Provide the [x, y] coordinate of the cell's center where the given text is located.  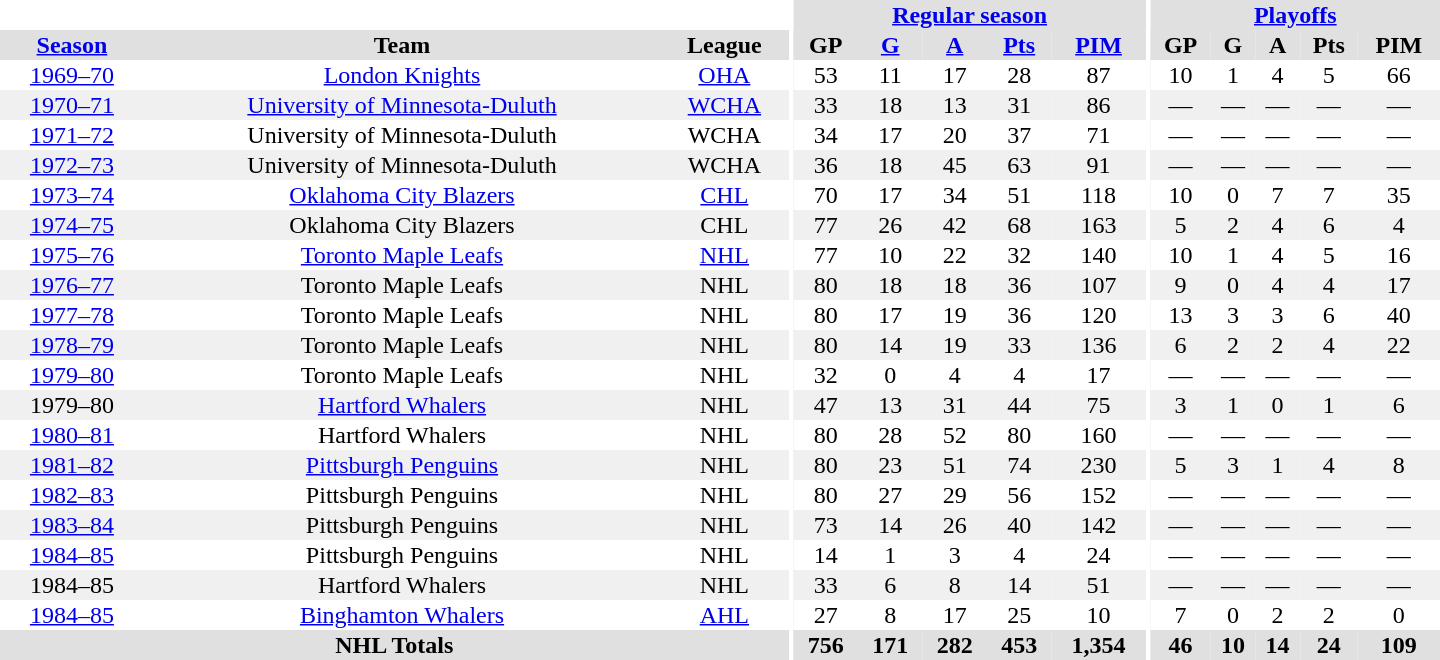
45 [954, 165]
Regular season [970, 15]
118 [1098, 195]
1983–84 [72, 525]
25 [1019, 615]
1977–78 [72, 315]
73 [826, 525]
52 [954, 435]
AHL [724, 615]
1970–71 [72, 105]
163 [1098, 225]
453 [1019, 645]
109 [1399, 645]
Season [72, 45]
66 [1399, 75]
1972–73 [72, 165]
120 [1098, 315]
87 [1098, 75]
142 [1098, 525]
282 [954, 645]
1980–81 [72, 435]
16 [1399, 255]
11 [890, 75]
68 [1019, 225]
Playoffs [1296, 15]
NHL Totals [394, 645]
League [724, 45]
56 [1019, 495]
75 [1098, 405]
70 [826, 195]
160 [1098, 435]
107 [1098, 285]
63 [1019, 165]
London Knights [402, 75]
1978–79 [72, 345]
140 [1098, 255]
756 [826, 645]
46 [1181, 645]
1971–72 [72, 135]
171 [890, 645]
47 [826, 405]
29 [954, 495]
1969–70 [72, 75]
152 [1098, 495]
OHA [724, 75]
136 [1098, 345]
35 [1399, 195]
71 [1098, 135]
44 [1019, 405]
1975–76 [72, 255]
86 [1098, 105]
74 [1019, 465]
9 [1181, 285]
1981–82 [72, 465]
23 [890, 465]
Binghamton Whalers [402, 615]
1976–77 [72, 285]
53 [826, 75]
1982–83 [72, 495]
1,354 [1098, 645]
1974–75 [72, 225]
20 [954, 135]
37 [1019, 135]
91 [1098, 165]
1973–74 [72, 195]
42 [954, 225]
Team [402, 45]
230 [1098, 465]
